Detect which cell encompasses the target text, then output its [x, y] center coordinate. 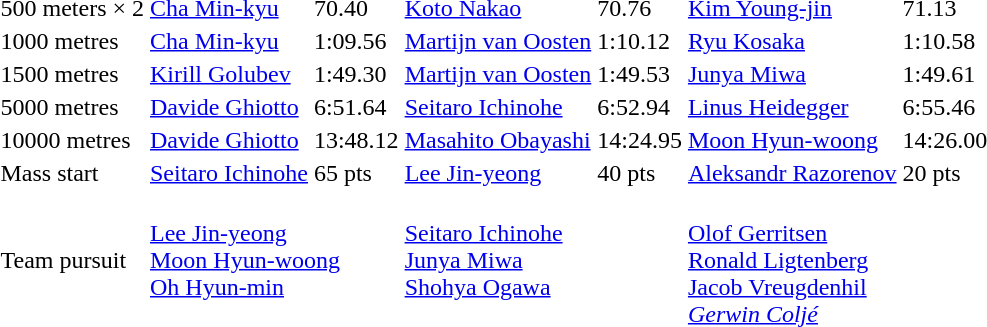
Masahito Obayashi [498, 140]
Kirill Golubev [230, 74]
1:10.12 [640, 41]
Linus Heidegger [792, 107]
Aleksandr Razorenov [792, 173]
1:09.56 [356, 41]
1:49.30 [356, 74]
6:51.64 [356, 107]
1:49.53 [640, 74]
Cha Min-kyu [230, 41]
13:48.12 [356, 140]
Moon Hyun-woong [792, 140]
Ryu Kosaka [792, 41]
40 pts [640, 173]
14:24.95 [640, 140]
65 pts [356, 173]
Lee Jin-yeong [498, 173]
6:52.94 [640, 107]
Junya Miwa [792, 74]
